Scan for the cell matching the given text and deliver its (x, y) coordinate at center. 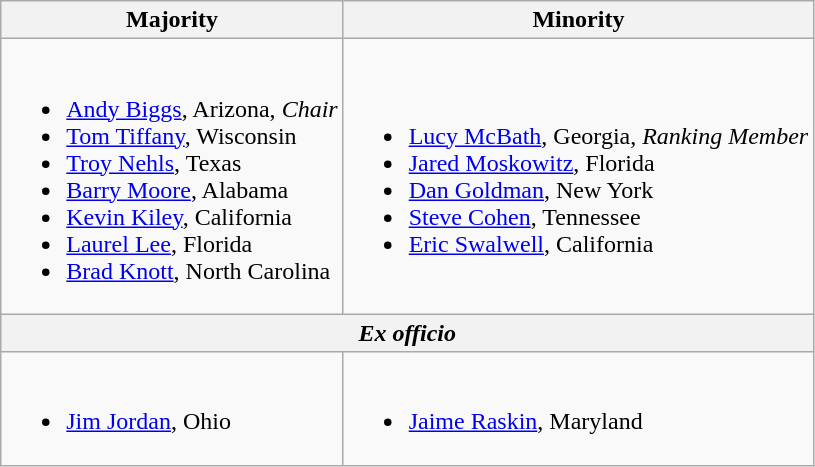
Ex officio (408, 333)
Majority (172, 20)
Minority (578, 20)
Jaime Raskin, Maryland (578, 408)
Lucy McBath, Georgia, Ranking MemberJared Moskowitz, FloridaDan Goldman, New YorkSteve Cohen, TennesseeEric Swalwell, California (578, 176)
Jim Jordan, Ohio (172, 408)
